Identify which cell holds the provided text, then report its (x, y) central coordinate. 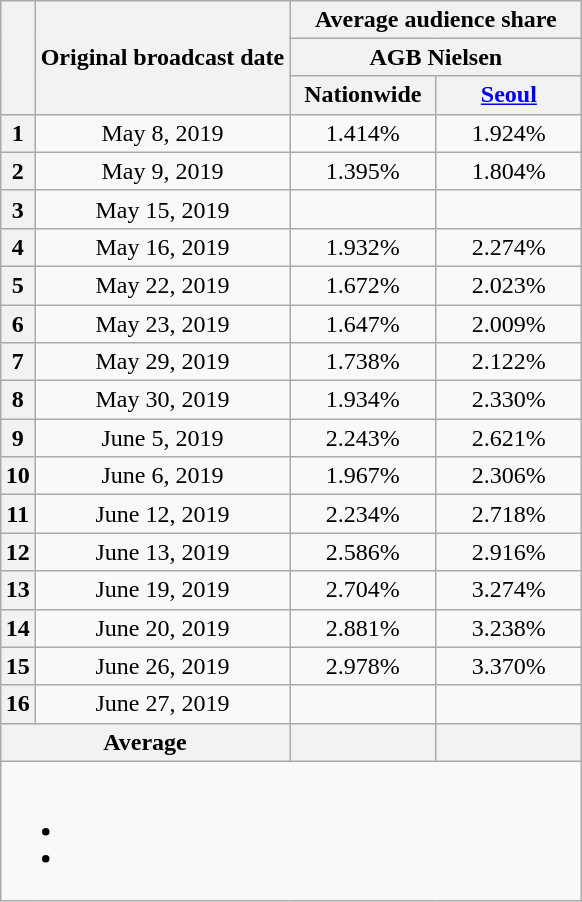
2 (18, 171)
8 (18, 400)
May 15, 2019 (162, 209)
1.647% (363, 323)
May 16, 2019 (162, 247)
Seoul (509, 95)
11 (18, 514)
1.672% (363, 285)
2.916% (509, 552)
3.274% (509, 590)
2.009% (509, 323)
2.122% (509, 362)
June 5, 2019 (162, 438)
16 (18, 704)
1.924% (509, 133)
Average audience share (436, 19)
15 (18, 666)
3.238% (509, 628)
1.932% (363, 247)
June 20, 2019 (162, 628)
3 (18, 209)
12 (18, 552)
7 (18, 362)
June 26, 2019 (162, 666)
AGB Nielsen (436, 57)
14 (18, 628)
1.967% (363, 476)
May 8, 2019 (162, 133)
June 19, 2019 (162, 590)
6 (18, 323)
2.718% (509, 514)
Nationwide (363, 95)
5 (18, 285)
May 23, 2019 (162, 323)
May 29, 2019 (162, 362)
2.586% (363, 552)
1.395% (363, 171)
1.934% (363, 400)
2.330% (509, 400)
May 30, 2019 (162, 400)
2.234% (363, 514)
2.243% (363, 438)
2.274% (509, 247)
2.621% (509, 438)
9 (18, 438)
June 12, 2019 (162, 514)
June 27, 2019 (162, 704)
1.738% (363, 362)
Average (145, 742)
1 (18, 133)
2.881% (363, 628)
4 (18, 247)
June 6, 2019 (162, 476)
13 (18, 590)
2.306% (509, 476)
1.804% (509, 171)
1.414% (363, 133)
3.370% (509, 666)
10 (18, 476)
2.704% (363, 590)
Original broadcast date (162, 57)
June 13, 2019 (162, 552)
2.978% (363, 666)
2.023% (509, 285)
May 9, 2019 (162, 171)
May 22, 2019 (162, 285)
